Determine the (X, Y) coordinate at the center of the cell enclosing the given text.  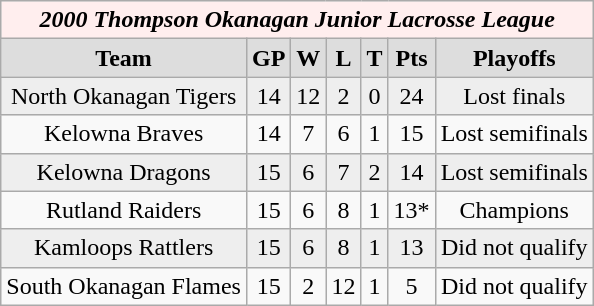
T (374, 58)
Lost finals (514, 96)
13 (412, 248)
Playoffs (514, 58)
Kelowna Braves (124, 134)
Champions (514, 210)
24 (412, 96)
South Okanagan Flames (124, 286)
Rutland Raiders (124, 210)
Kelowna Dragons (124, 172)
Team (124, 58)
Kamloops Rattlers (124, 248)
13* (412, 210)
0 (374, 96)
North Okanagan Tigers (124, 96)
Pts (412, 58)
2000 Thompson Okanagan Junior Lacrosse League (298, 20)
L (344, 58)
5 (412, 286)
W (308, 58)
GP (268, 58)
